Locate the cell with the specified text and output its [X, Y] center coordinate. 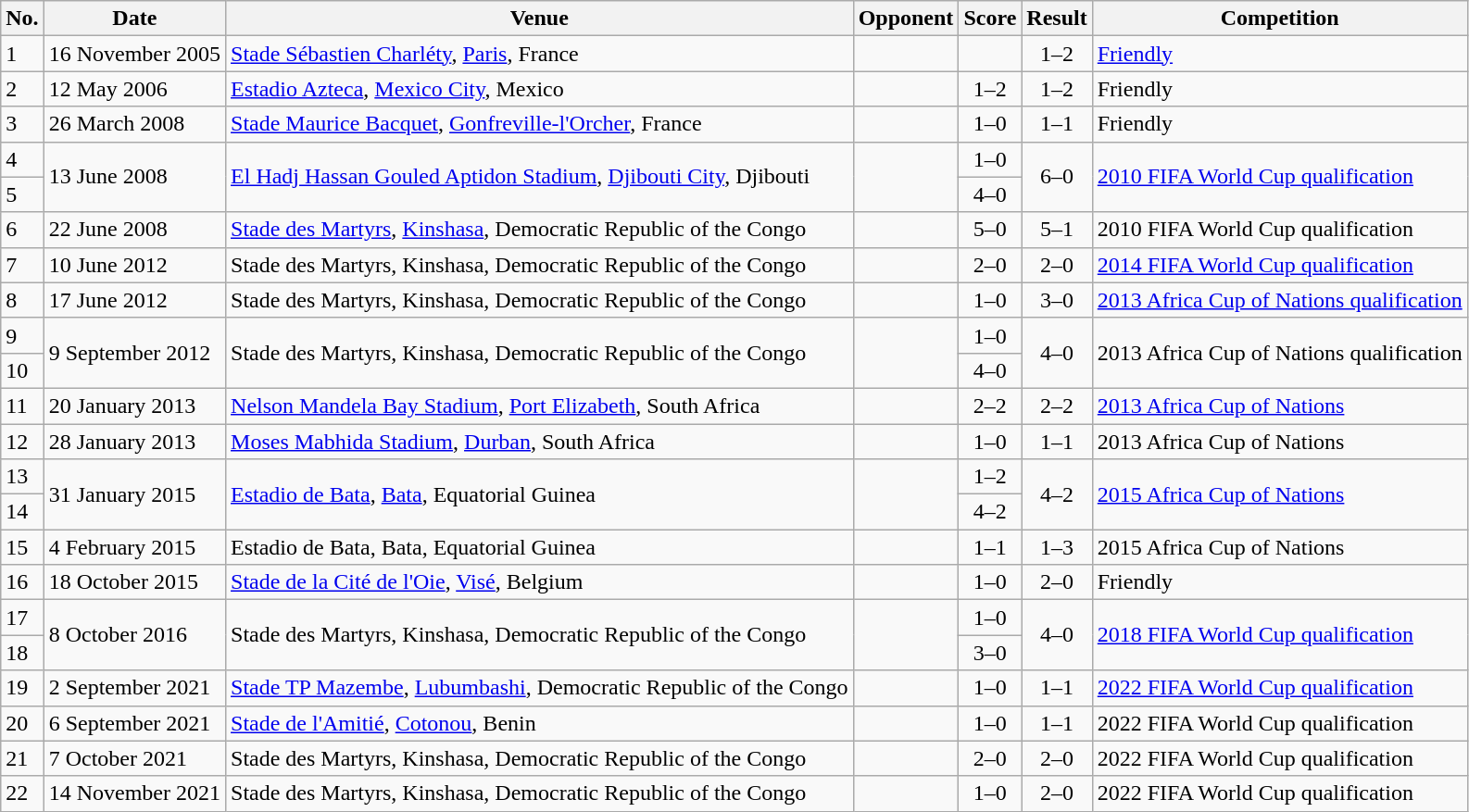
31 January 2015 [134, 494]
10 June 2012 [134, 265]
17 [22, 618]
18 October 2015 [134, 582]
7 October 2021 [134, 758]
8 October 2016 [134, 635]
4 February 2015 [134, 547]
Moses Mabhida Stadium, Durban, South Africa [540, 442]
15 [22, 547]
1 [22, 54]
14 [22, 512]
Venue [540, 19]
11 [22, 406]
5–1 [1057, 230]
El Hadj Hassan Gouled Aptidon Stadium, Djibouti City, Djibouti [540, 177]
16 [22, 582]
Stade Sébastien Charléty, Paris, France [540, 54]
2 [22, 89]
2 September 2021 [134, 688]
16 November 2005 [134, 54]
Stade Maurice Bacquet, Gonfreville-l'Orcher, France [540, 124]
5–0 [990, 230]
20 January 2013 [134, 406]
22 [22, 793]
20 [22, 723]
Result [1057, 19]
Competition [1280, 19]
4 [22, 159]
7 [22, 265]
2014 FIFA World Cup qualification [1280, 265]
18 [22, 653]
Score [990, 19]
17 June 2012 [134, 300]
Stade de la Cité de l'Oie, Visé, Belgium [540, 582]
6 [22, 230]
Nelson Mandela Bay Stadium, Port Elizabeth, South Africa [540, 406]
22 June 2008 [134, 230]
12 [22, 442]
2018 FIFA World Cup qualification [1280, 635]
Stade TP Mazembe, Lubumbashi, Democratic Republic of the Congo [540, 688]
13 June 2008 [134, 177]
9 [22, 335]
5 [22, 194]
19 [22, 688]
Stade de l'Amitié, Cotonou, Benin [540, 723]
6–0 [1057, 177]
26 March 2008 [134, 124]
13 [22, 477]
3 [22, 124]
1–3 [1057, 547]
Date [134, 19]
21 [22, 758]
8 [22, 300]
9 September 2012 [134, 353]
Opponent [906, 19]
12 May 2006 [134, 89]
Estadio Azteca, Mexico City, Mexico [540, 89]
14 November 2021 [134, 793]
6 September 2021 [134, 723]
No. [22, 19]
28 January 2013 [134, 442]
10 [22, 370]
